Determine the (X, Y) coordinate at the center of the cell enclosing the given text.  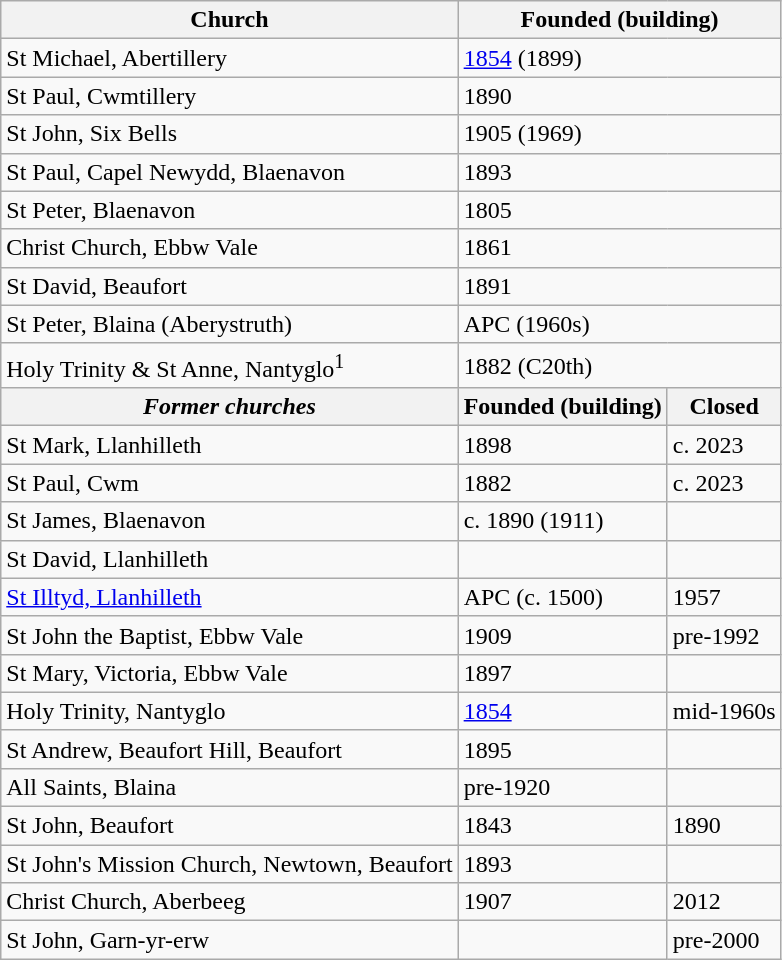
c. 1890 (1911) (562, 521)
Holy Trinity & St Anne, Nantyglo1 (230, 366)
St Mark, Llanhilleth (230, 445)
pre-1920 (562, 787)
1898 (562, 445)
1861 (620, 248)
St John the Baptist, Ebbw Vale (230, 635)
Holy Trinity, Nantyglo (230, 711)
1854 (562, 711)
St John, Six Bells (230, 134)
St Peter, Blaenavon (230, 210)
pre-2000 (724, 940)
Christ Church, Aberbeeg (230, 902)
St David, Beaufort (230, 286)
1843 (562, 826)
2012 (724, 902)
APC (1960s) (620, 324)
St John, Beaufort (230, 826)
Former churches (230, 407)
St John, Garn-yr-erw (230, 940)
St Paul, Cwmtillery (230, 96)
1805 (620, 210)
pre-1992 (724, 635)
1882 (562, 483)
1897 (562, 673)
St Michael, Abertillery (230, 58)
St Mary, Victoria, Ebbw Vale (230, 673)
St Paul, Capel Newydd, Blaenavon (230, 172)
St Peter, Blaina (Aberystruth) (230, 324)
All Saints, Blaina (230, 787)
1854 (1899) (620, 58)
1882 (C20th) (620, 366)
St James, Blaenavon (230, 521)
1891 (620, 286)
1907 (562, 902)
St Paul, Cwm (230, 483)
St John's Mission Church, Newtown, Beaufort (230, 864)
1909 (562, 635)
Closed (724, 407)
St Andrew, Beaufort Hill, Beaufort (230, 749)
APC (c. 1500) (562, 597)
1905 (1969) (620, 134)
1895 (562, 749)
St Illtyd, Llanhilleth (230, 597)
1957 (724, 597)
Christ Church, Ebbw Vale (230, 248)
St David, Llanhilleth (230, 559)
Church (230, 20)
mid-1960s (724, 711)
